Return [x, y] of the center of cell containing provided text 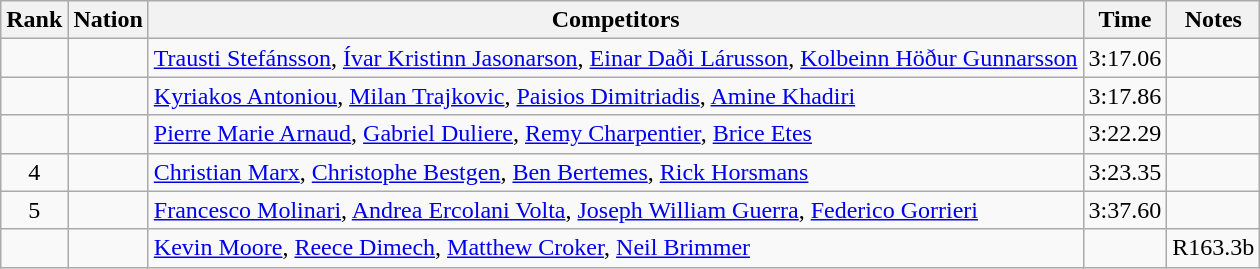
Pierre Marie Arnaud, Gabriel Duliere, Remy Charpentier, Brice Etes [616, 134]
3:37.60 [1125, 210]
Kevin Moore, Reece Dimech, Matthew Croker, Neil Brimmer [616, 248]
Christian Marx, Christophe Bestgen, Ben Bertemes, Rick Horsmans [616, 172]
4 [34, 172]
Nation [108, 20]
Competitors [616, 20]
Notes [1214, 20]
3:23.35 [1125, 172]
Rank [34, 20]
Time [1125, 20]
Kyriakos Antoniou, Milan Trajkovic, Paisios Dimitriadis, Amine Khadiri [616, 96]
3:17.06 [1125, 58]
3:17.86 [1125, 96]
3:22.29 [1125, 134]
5 [34, 210]
R163.3b [1214, 248]
Francesco Molinari, Andrea Ercolani Volta, Joseph William Guerra, Federico Gorrieri [616, 210]
Trausti Stefánsson, Ívar Kristinn Jasonarson, Einar Daði Lárusson, Kolbeinn Höður Gunnarsson [616, 58]
